Find where the given text appears and provide that cell's center as (X, Y) coordinate. 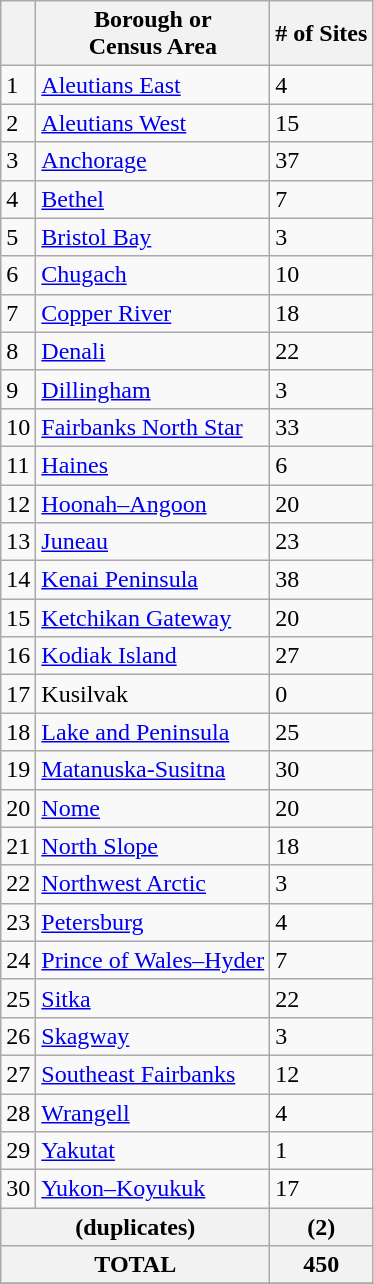
Wrangell (153, 1113)
Aleutians West (153, 123)
2 (18, 123)
33 (322, 427)
Haines (153, 465)
Hoonah–Angoon (153, 503)
38 (322, 580)
Northwest Arctic (153, 884)
26 (18, 1036)
5 (18, 237)
450 (322, 1265)
Yukon–Koyukuk (153, 1189)
Skagway (153, 1036)
37 (322, 161)
Ketchikan Gateway (153, 618)
Petersburg (153, 922)
Lake and Peninsula (153, 732)
TOTAL (136, 1265)
19 (18, 770)
Sitka (153, 998)
13 (18, 542)
Kodiak Island (153, 656)
16 (18, 656)
Kusilvak (153, 694)
29 (18, 1151)
(2) (322, 1227)
Denali (153, 351)
Aleutians East (153, 85)
8 (18, 351)
Yakutat (153, 1151)
0 (322, 694)
North Slope (153, 846)
11 (18, 465)
Anchorage (153, 161)
Southeast Fairbanks (153, 1074)
Fairbanks North Star (153, 427)
Copper River (153, 313)
14 (18, 580)
Nome (153, 808)
24 (18, 960)
Bethel (153, 199)
Dillingham (153, 389)
(duplicates) (136, 1227)
Prince of Wales–Hyder (153, 960)
9 (18, 389)
Juneau (153, 542)
Chugach (153, 275)
Kenai Peninsula (153, 580)
Borough orCensus Area (153, 34)
# of Sites (322, 34)
21 (18, 846)
28 (18, 1113)
Bristol Bay (153, 237)
Matanuska-Susitna (153, 770)
